Extract the (X, Y) coordinate from the center of the cell holding the provided text.  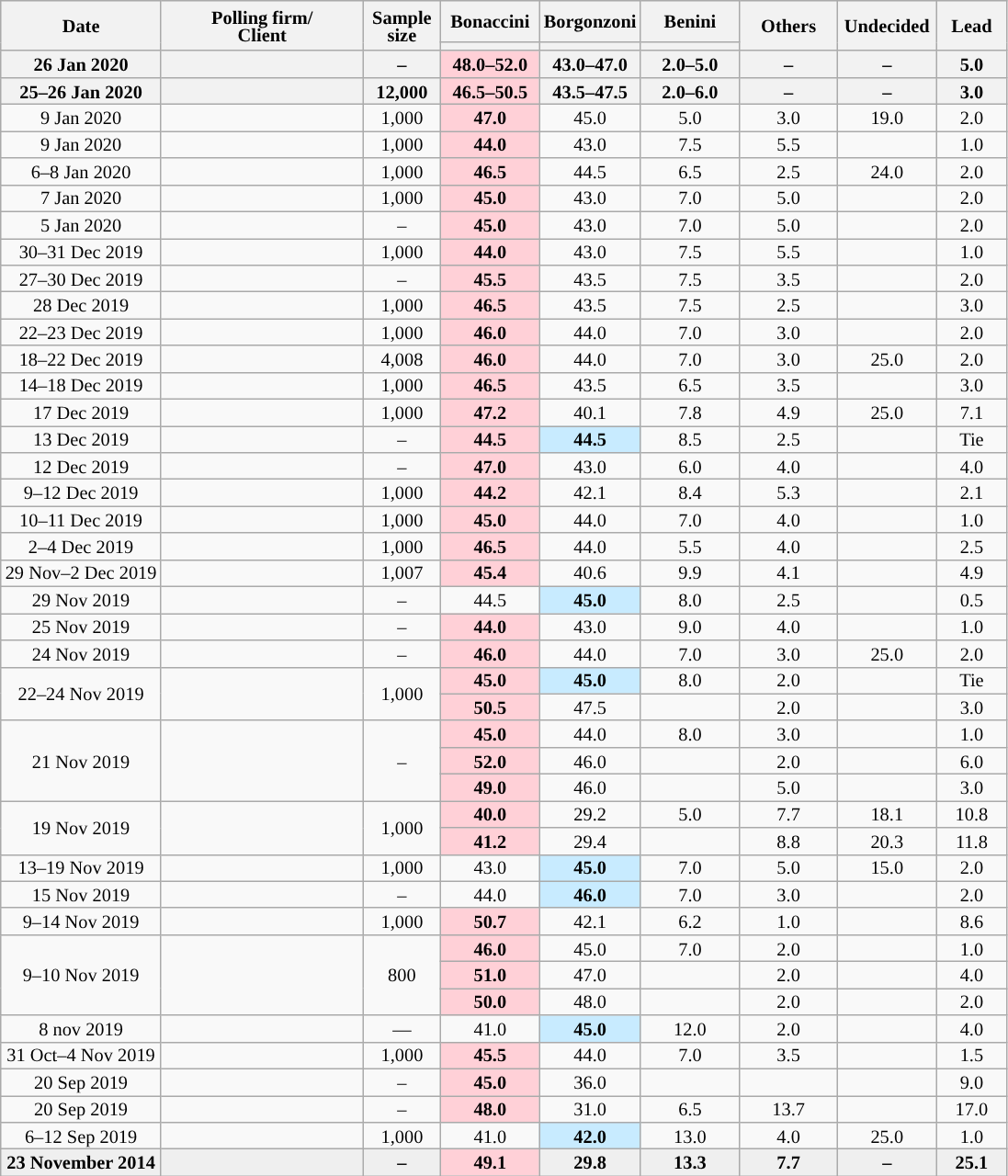
9.9 (689, 573)
Sample size (402, 26)
50.0 (491, 1001)
7 Jan 2020 (81, 198)
36.0 (590, 1082)
2.1 (972, 492)
19 Nov 2019 (81, 827)
Date (81, 26)
17.0 (972, 1108)
0.5 (972, 599)
Borgonzoni (590, 20)
8.4 (689, 492)
42.0 (590, 1136)
Others (788, 26)
15.0 (888, 867)
8.6 (972, 921)
15 Nov 2019 (81, 895)
12.0 (689, 1029)
29 Nov 2019 (81, 599)
20.3 (888, 842)
25–26 Jan 2020 (81, 90)
13.3 (689, 1161)
30–31 Dec 2019 (81, 252)
44.2 (491, 492)
2–4 Dec 2019 (81, 546)
22–23 Dec 2019 (81, 333)
2.0–6.0 (689, 90)
12 Dec 2019 (81, 465)
9–10 Nov 2019 (81, 974)
46.5–50.5 (491, 90)
14–18 Dec 2019 (81, 386)
5.3 (788, 492)
21 Nov 2019 (81, 761)
5 Jan 2020 (81, 224)
1,007 (402, 573)
24.0 (888, 171)
22–24 Nov 2019 (81, 694)
7.1 (972, 412)
18.1 (888, 814)
17 Dec 2019 (81, 412)
6.2 (689, 921)
41.2 (491, 842)
50.5 (491, 707)
27–30 Dec 2019 (81, 277)
— (402, 1029)
48.0–52.0 (491, 64)
43.0–47.0 (590, 64)
Lead (972, 26)
29 Nov–2 Dec 2019 (81, 573)
31.0 (590, 1108)
8.8 (788, 842)
25.1 (972, 1161)
10–11 Dec 2019 (81, 520)
28 Dec 2019 (81, 305)
Polling firm/Client (262, 26)
23 November 2014 (81, 1161)
10.8 (972, 814)
40.1 (590, 412)
6–8 Jan 2020 (81, 171)
13 Dec 2019 (81, 439)
Undecided (888, 26)
13.7 (788, 1108)
31 Oct–4 Nov 2019 (81, 1055)
4.1 (788, 573)
29.4 (590, 842)
45.4 (491, 573)
800 (402, 974)
24 Nov 2019 (81, 652)
47.5 (590, 707)
8 nov 2019 (81, 1029)
8.5 (689, 439)
4,008 (402, 358)
6–12 Sep 2019 (81, 1136)
2.0–5.0 (689, 64)
52.0 (491, 761)
49.1 (491, 1161)
51.0 (491, 974)
49.0 (491, 786)
29.8 (590, 1161)
1.5 (972, 1055)
40.6 (590, 573)
12,000 (402, 90)
29.2 (590, 814)
7.8 (689, 412)
Bonaccini (491, 20)
9–14 Nov 2019 (81, 921)
19.0 (888, 118)
13–19 Nov 2019 (81, 867)
11.8 (972, 842)
18–22 Dec 2019 (81, 358)
26 Jan 2020 (81, 64)
40.0 (491, 814)
50.7 (491, 921)
25 Nov 2019 (81, 627)
43.5–47.5 (590, 90)
13.0 (689, 1136)
Benini (689, 20)
47.2 (491, 412)
9–12 Dec 2019 (81, 492)
